Return the (x, y) coordinate for the center point of the cell that contains the specified text.  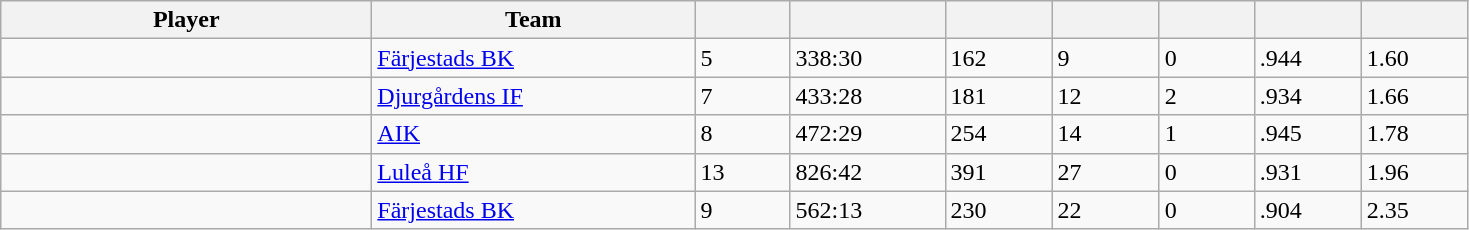
Luleå HF (534, 172)
162 (998, 58)
230 (998, 210)
181 (998, 96)
338:30 (868, 58)
12 (1106, 96)
.945 (1308, 134)
.934 (1308, 96)
AIK (534, 134)
1 (1206, 134)
8 (742, 134)
.944 (1308, 58)
22 (1106, 210)
562:13 (868, 210)
13 (742, 172)
472:29 (868, 134)
826:42 (868, 172)
433:28 (868, 96)
1.66 (1414, 96)
1.60 (1414, 58)
.931 (1308, 172)
14 (1106, 134)
1.78 (1414, 134)
2 (1206, 96)
27 (1106, 172)
.904 (1308, 210)
7 (742, 96)
2.35 (1414, 210)
Player (186, 20)
391 (998, 172)
254 (998, 134)
1.96 (1414, 172)
5 (742, 58)
Team (534, 20)
Djurgårdens IF (534, 96)
